Detect which cell encompasses the target text, then output its (x, y) center coordinate. 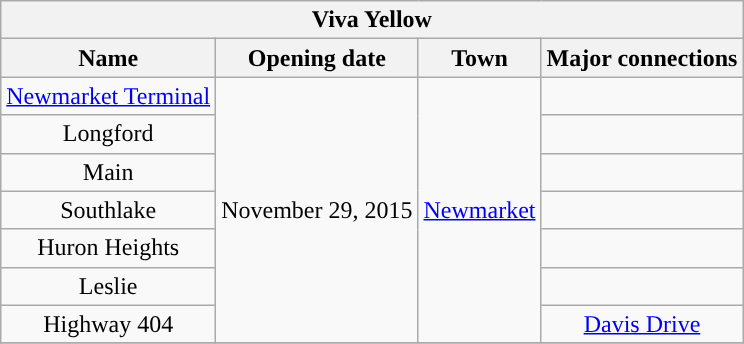
Davis Drive (642, 324)
Opening date (317, 58)
Longford (108, 134)
Major connections (642, 58)
November 29, 2015 (317, 210)
Leslie (108, 286)
Newmarket (480, 210)
Huron Heights (108, 248)
Viva Yellow (372, 20)
Name (108, 58)
Highway 404 (108, 324)
Main (108, 172)
Town (480, 58)
Southlake (108, 210)
Newmarket Terminal (108, 96)
